Provide the [x, y] coordinate of the cell's center where the given text is located.  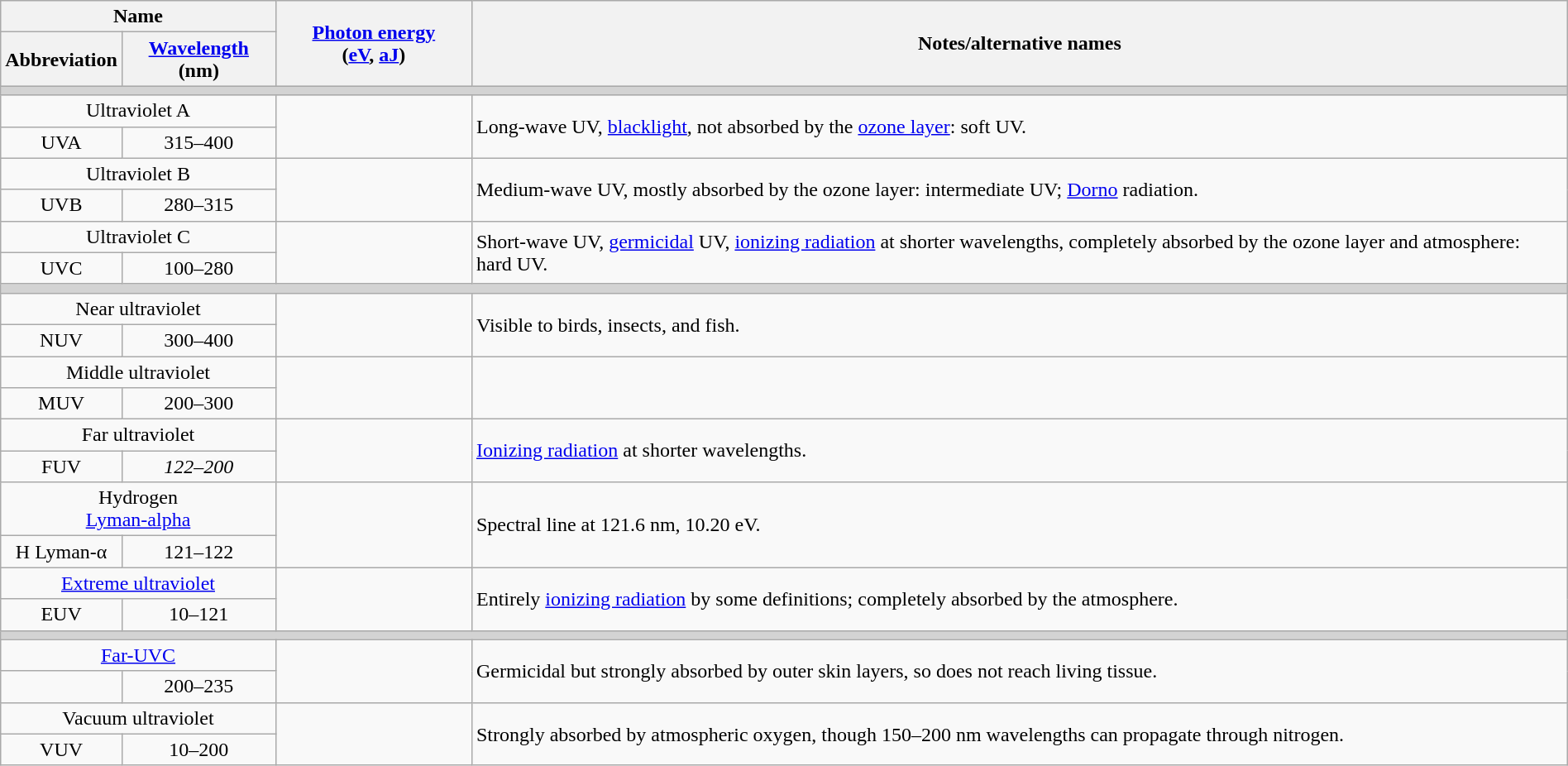
Ultraviolet A [138, 111]
Medium-wave UV, mostly absorbed by the ozone layer: intermediate UV; Dorno radiation. [1019, 189]
Abbreviation [61, 60]
Notes/alternative names [1019, 43]
Visible to birds, insects, and fish. [1019, 324]
MUV [61, 404]
100–280 [198, 268]
10–200 [198, 749]
Vacuum ultraviolet [138, 718]
Wavelength (nm) [198, 60]
Strongly absorbed by atmospheric oxygen, though 150–200 nm wavelengths can propagate through nitrogen. [1019, 734]
280–315 [198, 205]
Spectral line at 121.6 nm, 10.20 eV. [1019, 524]
Far ultraviolet [138, 435]
H Lyman‑α [61, 552]
VUV [61, 749]
Ionizing radiation at shorter wavelengths. [1019, 451]
Name [138, 17]
315–400 [198, 142]
Far-UVC [138, 655]
Long-wave UV, blacklight, not absorbed by the ozone layer: soft UV. [1019, 127]
Short-wave UV, germicidal UV, ionizing radiation at shorter wavelengths, completely absorbed by the ozone layer and atmosphere: hard UV. [1019, 252]
UVA [61, 142]
HydrogenLyman-alpha [138, 510]
UVB [61, 205]
UVC [61, 268]
300–400 [198, 340]
200–235 [198, 687]
EUV [61, 615]
Photon energy (eV, aJ) [374, 43]
122–200 [198, 467]
FUV [61, 467]
NUV [61, 340]
Middle ultraviolet [138, 371]
10–121 [198, 615]
Germicidal but strongly absorbed by outer skin layers, so does not reach living tissue. [1019, 671]
Ultraviolet C [138, 237]
Entirely ionizing radiation by some definitions; completely absorbed by the atmosphere. [1019, 599]
Extreme ultraviolet [138, 583]
Ultraviolet B [138, 174]
Near ultraviolet [138, 309]
200–300 [198, 404]
121–122 [198, 552]
